Output the (X, Y) coordinate of the center of the cell containing the given text.  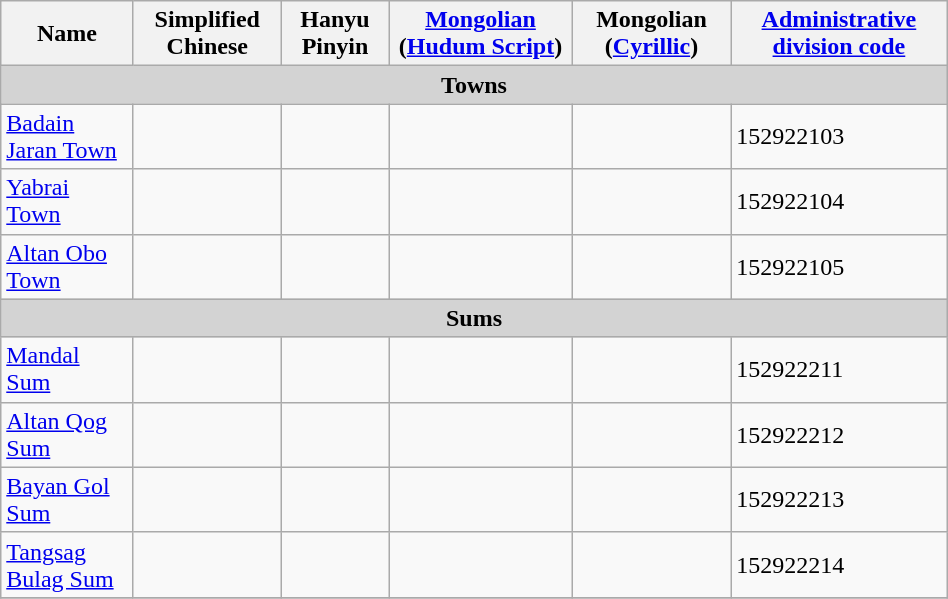
152922211 (840, 370)
152922104 (840, 202)
Towns (474, 85)
Altan Obo Town (67, 266)
152922103 (840, 136)
152922105 (840, 266)
Name (67, 34)
Mongolian (Cyrillic) (651, 34)
Mongolian (Hudum Script) (481, 34)
Sums (474, 318)
152922212 (840, 434)
Bayan Gol Sum (67, 500)
Mandal Sum (67, 370)
Badain Jaran Town (67, 136)
Administrative division code (840, 34)
Tangsag Bulag Sum (67, 564)
152922214 (840, 564)
Hanyu Pinyin (334, 34)
Yabrai Town (67, 202)
Altan Qog Sum (67, 434)
152922213 (840, 500)
Simplified Chinese (207, 34)
